Return the (X, Y) coordinate for the center point of the cell that contains the specified text.  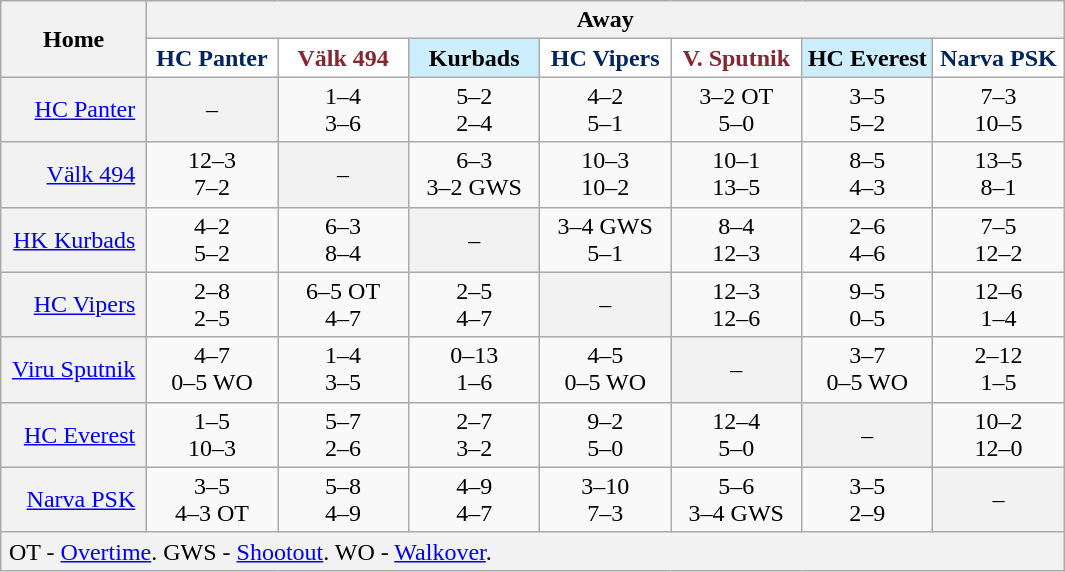
Kurbads (474, 58)
Viru Sputnik (74, 370)
2–64–6 (868, 240)
6–38–4 (344, 240)
Home (74, 39)
4–94–7 (474, 500)
2–82–5 (212, 304)
8–54–3 (868, 174)
5–72–6 (344, 434)
12–61–4 (998, 304)
4–70–5 WO (212, 370)
OT - Overtime. GWS - Shootout. WO - Walkover. (532, 551)
13–58–1 (998, 174)
10–310–2 (606, 174)
3–54–3 OT (212, 500)
6–33–2 GWS (474, 174)
10–113–5 (736, 174)
3–70–5 WO (868, 370)
2–73–2 (474, 434)
2–54–7 (474, 304)
0–131–6 (474, 370)
12–45–0 (736, 434)
9–25–0 (606, 434)
5–63–4 GWS (736, 500)
8–412–3 (736, 240)
2–121–5 (998, 370)
HK Kurbads (74, 240)
3–4 GWS5–1 (606, 240)
9–50–5 (868, 304)
12–312–6 (736, 304)
Away (604, 20)
3–107–3 (606, 500)
10–212–0 (998, 434)
7–512–2 (998, 240)
1–43–5 (344, 370)
5–84–9 (344, 500)
V. Sputnik (736, 58)
3–52–9 (868, 500)
5–22–4 (474, 110)
4–50–5 WO (606, 370)
4–25–2 (212, 240)
3–55–2 (868, 110)
3–2 OT5–0 (736, 110)
6–5 OT4–7 (344, 304)
1–43–6 (344, 110)
1–510–3 (212, 434)
4–25–1 (606, 110)
12–37–2 (212, 174)
7–310–5 (998, 110)
